From the cell containing the given text, extract its center point as (x, y) coordinate. 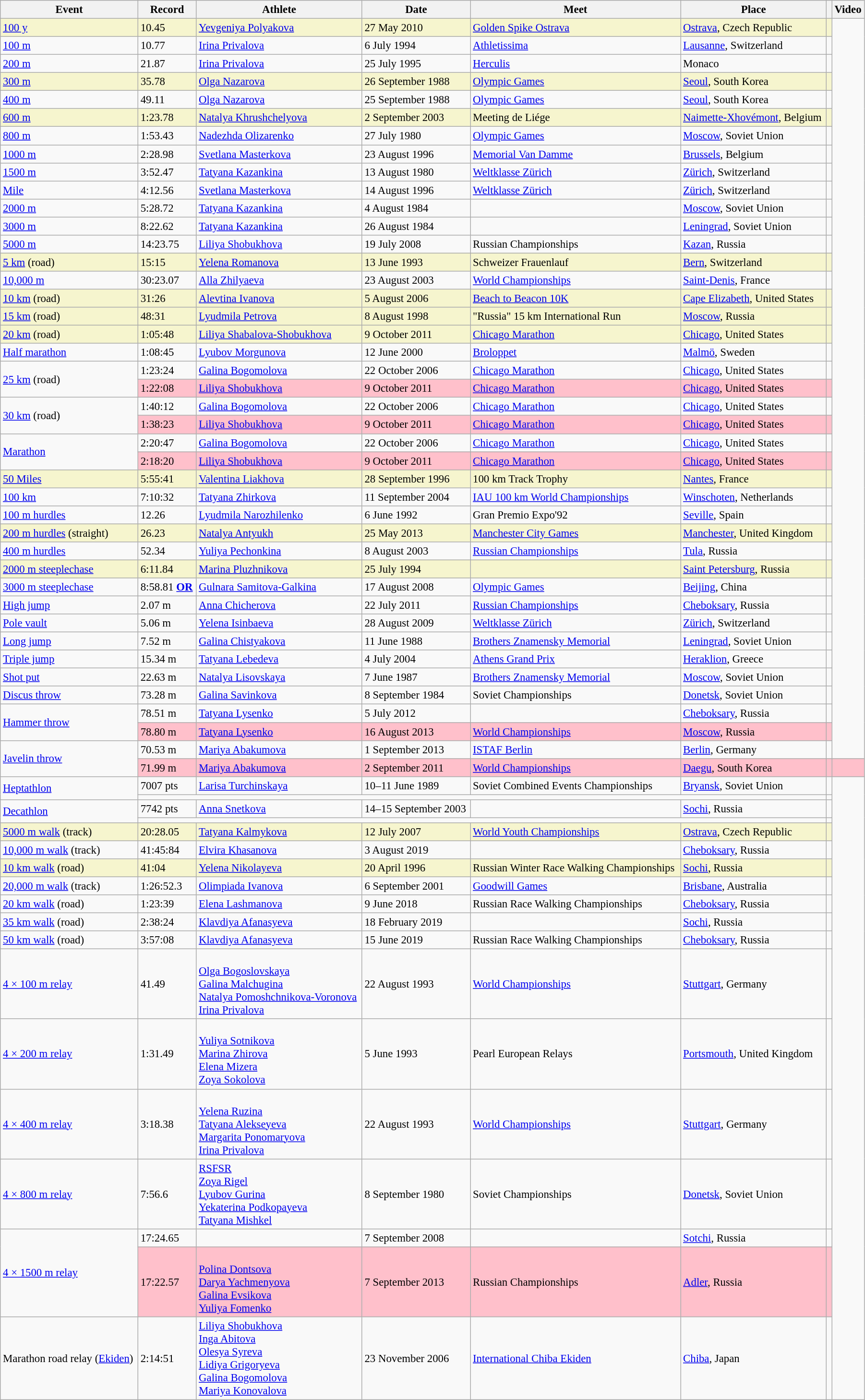
8 September 1984 (416, 696)
Lyubov Morgunova (279, 352)
6 September 2001 (416, 886)
"Russia" 15 km International Run (576, 316)
Alla Zhilyaeva (279, 280)
Bern, Switzerland (754, 262)
26.23 (167, 533)
Lausanne, Switzerland (754, 46)
Seville, Spain (754, 515)
200 m hurdles (straight) (69, 533)
35.78 (167, 82)
16 August 2013 (416, 732)
10,000 m walk (track) (69, 850)
Meet (576, 10)
Anna Chicherova (279, 605)
1:23.78 (167, 118)
27 July 1980 (416, 136)
Anna Snetkova (279, 809)
1:38:23 (167, 425)
73.28 m (167, 696)
2:28.98 (167, 154)
Naimette-Xhovémont, Belgium (754, 118)
7007 pts (167, 785)
7:10:32 (167, 497)
Long jump (69, 641)
25 September 1988 (416, 100)
21.87 (167, 64)
Tatyana Zhirkova (279, 497)
3:57:08 (167, 940)
Galina Chistyakova (279, 641)
20 April 1996 (416, 868)
Natalya Antyukh (279, 533)
2000 m (69, 208)
5.06 m (167, 623)
Gran Premio Expo'92 (576, 515)
100 y (69, 28)
25 km (road) (69, 379)
Brisbane, Australia (754, 886)
Marina Pluzhnikova (279, 569)
7 September 2008 (416, 1238)
25 May 2013 (416, 533)
Herculis (576, 64)
52.34 (167, 551)
100 km (69, 497)
20 km walk (road) (69, 904)
2.07 m (167, 605)
600 m (69, 118)
Lyudmila Petrova (279, 316)
12.26 (167, 515)
400 m (69, 100)
25 July 1995 (416, 64)
8 August 1998 (416, 316)
3:18.38 (167, 1124)
IAU 100 km World Championships (576, 497)
Alevtina Ivanova (279, 298)
RSFSRZoya RigelLyubov GurinaYekaterina PodkopayevaTatyana Mishkel (279, 1194)
4:12.56 (167, 190)
Event (69, 10)
4 × 200 m relay (69, 1054)
Russian Winter Race Walking Championships (576, 868)
Tula, Russia (754, 551)
Nadezhda Olizarenko (279, 136)
5:28.72 (167, 208)
4 × 1500 m relay (69, 1272)
13 June 1993 (416, 262)
1:31.49 (167, 1054)
3 August 2019 (416, 850)
Saint Petersburg, Russia (754, 569)
8 August 2003 (416, 551)
100 m hurdles (69, 515)
22.63 m (167, 677)
Shot put (69, 677)
2:18:20 (167, 461)
23 August 2003 (416, 280)
26 September 1988 (416, 82)
Heraklion, Greece (754, 659)
Yuliya SotnikovaMarina ZhirovaElena MizeraZoya Sokolova (279, 1054)
800 m (69, 136)
Gulnara Samitova-Galkina (279, 587)
Natalya Lisovskaya (279, 677)
Natalya Khrushchelyova (279, 118)
Olga BogoslovskayaGalina MalchuginaNatalya Pomoshchnikova-VoronovaIrina Privalova (279, 984)
1:22:08 (167, 388)
28 August 2009 (416, 623)
Pearl European Relays (576, 1054)
7.52 m (167, 641)
10.77 (167, 46)
Heptathlon (69, 788)
1:23:39 (167, 904)
Yuliya Pechonkina (279, 551)
1:53.43 (167, 136)
10.45 (167, 28)
Brussels, Belgium (754, 154)
Schweizer Frauenlauf (576, 262)
4 August 1984 (416, 208)
Yelena Nikolayeva (279, 868)
1 September 2013 (416, 749)
5 June 1993 (416, 1054)
Memorial Van Damme (576, 154)
78.51 m (167, 713)
Berlin, Germany (754, 749)
Athlete (279, 10)
Video (848, 10)
2:38:24 (167, 922)
20 km (road) (69, 335)
Yevgeniya Polyakova (279, 28)
14 August 1996 (416, 190)
15 June 2019 (416, 940)
Manchester City Games (576, 533)
5 August 2006 (416, 298)
Portsmouth, United Kingdom (754, 1054)
ISTAF Berlin (576, 749)
4 × 100 m relay (69, 984)
Date (416, 10)
7742 pts (167, 809)
Sotchi, Russia (754, 1238)
Monaco (754, 64)
15:15 (167, 262)
Javelin throw (69, 759)
Polina DontsovaDarya YachmenyovaGalina EvsikovaYuliya Fomenko (279, 1282)
3000 m (69, 226)
4 × 800 m relay (69, 1194)
12 June 2000 (416, 352)
13 August 1980 (416, 172)
25 July 1994 (416, 569)
2000 m steeplechase (69, 569)
1:08:45 (167, 352)
Yelena RuzinaTatyana AlekseyevaMargarita PonomaryovaIrina Privalova (279, 1124)
200 m (69, 64)
Meeting de Liége (576, 118)
1500 m (69, 172)
17:22.57 (167, 1282)
35 km walk (road) (69, 922)
3000 m steeplechase (69, 587)
Decathlon (69, 811)
Liliya ShobukhovaInga AbitovaOlesya SyrevaLidiya GrigoryevaGalina BogomolovaMariya Konovalova (279, 1359)
41.49 (167, 984)
Hammer throw (69, 722)
2:20:47 (167, 443)
Valentina Liakhova (279, 479)
41:45:84 (167, 850)
5000 m (69, 244)
31:26 (167, 298)
Marathon (69, 451)
50 km walk (road) (69, 940)
Athens Grand Prix (576, 659)
2:14:51 (167, 1359)
8:58.81 OR (167, 587)
Soviet Combined Events Championships (576, 785)
17:24.65 (167, 1238)
8 September 1980 (416, 1194)
5 km (road) (69, 262)
20:28.05 (167, 832)
18 February 2019 (416, 922)
Triple jump (69, 659)
Kazan, Russia (754, 244)
Lyudmila Narozhilenko (279, 515)
14–15 September 2003 (416, 809)
Elvira Khasanova (279, 850)
World Youth Championships (576, 832)
11 September 2004 (416, 497)
Discus throw (69, 696)
7 June 1987 (416, 677)
Broloppet (576, 352)
49.11 (167, 100)
5000 m walk (track) (69, 832)
23 August 1996 (416, 154)
Pole vault (69, 623)
Half marathon (69, 352)
Yelena Isinbaeva (279, 623)
Saint-Denis, France (754, 280)
Cape Elizabeth, United States (754, 298)
9 June 2018 (416, 904)
3:52.47 (167, 172)
27 May 2010 (416, 28)
1:05:48 (167, 335)
2 September 2003 (416, 118)
11 June 1988 (416, 641)
50 Miles (69, 479)
12 July 2007 (416, 832)
2 September 2011 (416, 768)
Yelena Romanova (279, 262)
26 August 1984 (416, 226)
400 m hurdles (69, 551)
78.80 m (167, 732)
5 July 2012 (416, 713)
30 km (road) (69, 416)
48:31 (167, 316)
22 July 2011 (416, 605)
10,000 m (69, 280)
1:23:24 (167, 371)
Daegu, South Korea (754, 768)
15.34 m (167, 659)
Place (754, 10)
10–11 June 1989 (416, 785)
Record (167, 10)
Tatyana Kalmykova (279, 832)
14:23.75 (167, 244)
Liliya Shabalova-Shobukhova (279, 335)
1000 m (69, 154)
20,000 m walk (track) (69, 886)
4 July 2004 (416, 659)
19 July 2008 (416, 244)
7:56.6 (167, 1194)
International Chiba Ekiden (576, 1359)
6 June 1992 (416, 515)
1:26:52.3 (167, 886)
High jump (69, 605)
10 km (road) (69, 298)
28 September 1996 (416, 479)
Beach to Beacon 10K (576, 298)
4 × 400 m relay (69, 1124)
Malmö, Sweden (754, 352)
70.53 m (167, 749)
Manchester, United Kingdom (754, 533)
Winschoten, Netherlands (754, 497)
Athletissima (576, 46)
300 m (69, 82)
Golden Spike Ostrava (576, 28)
Bryansk, Soviet Union (754, 785)
Adler, Russia (754, 1282)
Chiba, Japan (754, 1359)
6:11.84 (167, 569)
100 m (69, 46)
Tatyana Lebedeva (279, 659)
1:40:12 (167, 407)
Mile (69, 190)
Olimpiada Ivanova (279, 886)
100 km Track Trophy (576, 479)
17 August 2008 (416, 587)
10 km walk (road) (69, 868)
30:23.07 (167, 280)
5:55:41 (167, 479)
Galina Savinkova (279, 696)
Goodwill Games (576, 886)
Nantes, France (754, 479)
23 November 2006 (416, 1359)
7 September 2013 (416, 1282)
41:04 (167, 868)
Elena Lashmanova (279, 904)
15 km (road) (69, 316)
Larisa Turchinskaya (279, 785)
8:22.62 (167, 226)
71.99 m (167, 768)
Beijing, China (754, 587)
Marathon road relay (Ekiden) (69, 1359)
6 July 1994 (416, 46)
